Scan for the cell matching the given text and deliver its [x, y] coordinate at center. 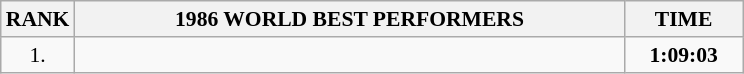
1:09:03 [684, 55]
1986 WORLD BEST PERFORMERS [349, 19]
RANK [38, 19]
TIME [684, 19]
1. [38, 55]
